Pinpoint the cell where the given text exists, returning its (X, Y) midpoint coordinate. 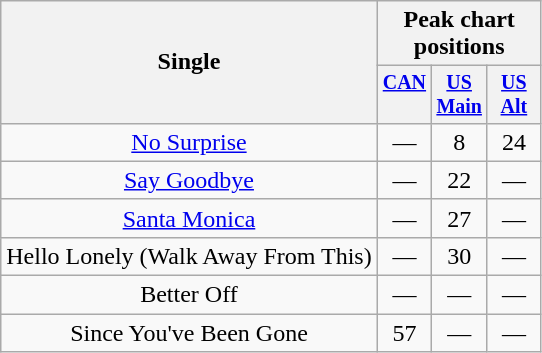
Santa Monica (189, 218)
Peak chart positions (459, 34)
Since You've Been Gone (189, 333)
27 (460, 218)
USMain (460, 94)
No Surprise (189, 142)
22 (460, 180)
CAN (404, 94)
24 (514, 142)
Single (189, 62)
8 (460, 142)
Hello Lonely (Walk Away From This) (189, 256)
USAlt (514, 94)
30 (460, 256)
Say Goodbye (189, 180)
57 (404, 333)
Better Off (189, 295)
